Return (x, y) of the center of cell containing provided text 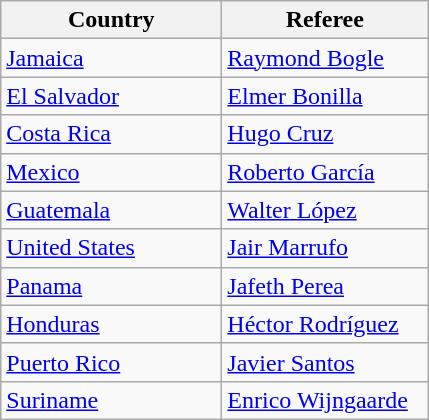
Raymond Bogle (325, 58)
Costa Rica (112, 134)
Jair Marrufo (325, 248)
Jafeth Perea (325, 286)
Héctor Rodríguez (325, 324)
Mexico (112, 172)
Puerto Rico (112, 362)
Roberto García (325, 172)
Referee (325, 20)
Guatemala (112, 210)
Walter López (325, 210)
Suriname (112, 400)
Enrico Wijngaarde (325, 400)
Country (112, 20)
Hugo Cruz (325, 134)
El Salvador (112, 96)
United States (112, 248)
Javier Santos (325, 362)
Honduras (112, 324)
Panama (112, 286)
Elmer Bonilla (325, 96)
Jamaica (112, 58)
